Search for the cell housing the specified text and yield its [x, y] center coordinate. 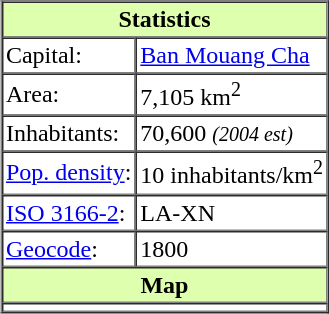
LA-XN [232, 212]
Capital: [68, 56]
Area: [68, 95]
Geocode: [68, 248]
Map [164, 284]
Ban Mouang Cha [232, 56]
Statistics [164, 20]
70,600 (2004 est) [232, 134]
7,105 km2 [232, 95]
ISO 3166-2: [68, 212]
Pop. density: [68, 173]
Inhabitants: [68, 134]
10 inhabitants/km2 [232, 173]
1800 [232, 248]
